For the text-containing cell, return its midpoint in [X, Y] coordinate format. 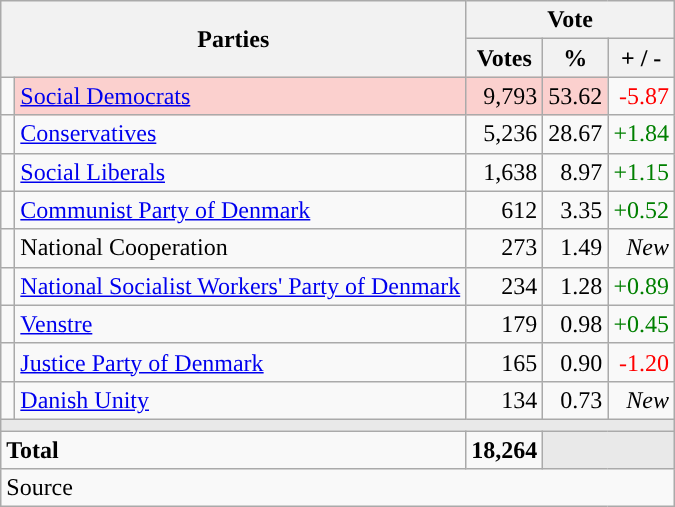
+0.52 [642, 210]
Votes [504, 58]
-5.87 [642, 96]
+0.89 [642, 286]
-1.20 [642, 362]
Venstre [240, 324]
+1.84 [642, 134]
234 [504, 286]
National Socialist Workers' Party of Denmark [240, 286]
3.35 [576, 210]
1.49 [576, 248]
179 [504, 324]
134 [504, 400]
8.97 [576, 172]
National Cooperation [240, 248]
18,264 [504, 449]
Communist Party of Denmark [240, 210]
+1.15 [642, 172]
Social Liberals [240, 172]
53.62 [576, 96]
Justice Party of Denmark [240, 362]
Danish Unity [240, 400]
+ / - [642, 58]
0.73 [576, 400]
Conservatives [240, 134]
+0.45 [642, 324]
9,793 [504, 96]
612 [504, 210]
5,236 [504, 134]
0.98 [576, 324]
273 [504, 248]
165 [504, 362]
% [576, 58]
28.67 [576, 134]
0.90 [576, 362]
Parties [234, 39]
Source [338, 488]
1.28 [576, 286]
Vote [570, 20]
1,638 [504, 172]
Total [234, 449]
Social Democrats [240, 96]
